Extract the [x, y] coordinate from the center of the cell holding the provided text.  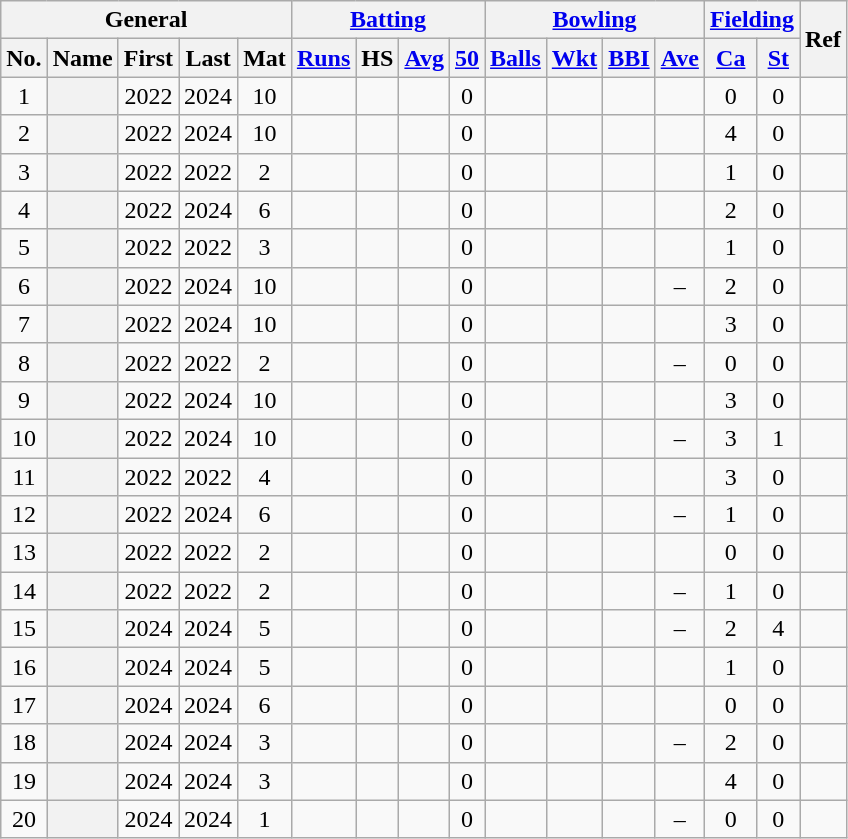
16 [24, 667]
7 [24, 324]
8 [24, 362]
Balls [516, 58]
Wkt [574, 58]
14 [24, 591]
Last [208, 58]
Runs [323, 58]
BBI [629, 58]
12 [24, 515]
19 [24, 781]
HS [378, 58]
Ca [730, 58]
50 [466, 58]
Mat [265, 58]
Bowling [595, 20]
11 [24, 477]
General [146, 20]
No. [24, 58]
Ave [680, 58]
15 [24, 629]
17 [24, 705]
Ref [824, 39]
Fielding [752, 20]
13 [24, 553]
First [148, 58]
18 [24, 743]
Avg [424, 58]
Batting [388, 20]
9 [24, 400]
St [778, 58]
20 [24, 819]
Name [82, 58]
